Provide the (X, Y) coordinate of the cell's center where the given text is located.  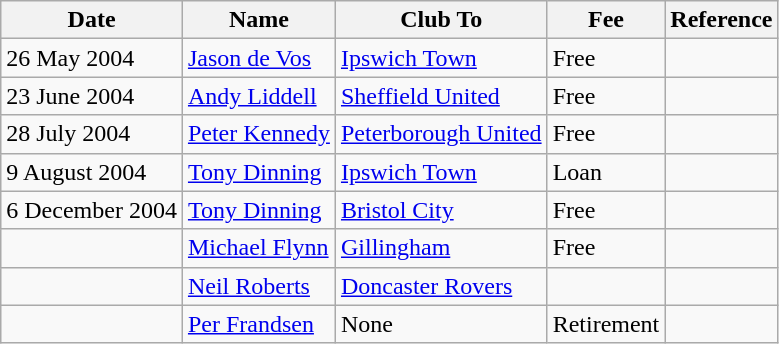
Bristol City (441, 210)
28 July 2004 (92, 134)
Per Frandsen (258, 324)
Michael Flynn (258, 248)
Fee (606, 20)
Doncaster Rovers (441, 286)
6 December 2004 (92, 210)
23 June 2004 (92, 96)
Peterborough United (441, 134)
Andy Liddell (258, 96)
Club To (441, 20)
Reference (722, 20)
Jason de Vos (258, 58)
Loan (606, 172)
26 May 2004 (92, 58)
Sheffield United (441, 96)
Date (92, 20)
9 August 2004 (92, 172)
Neil Roberts (258, 286)
None (441, 324)
Peter Kennedy (258, 134)
Gillingham (441, 248)
Retirement (606, 324)
Name (258, 20)
